Locate the cell with the specified text and output its (X, Y) center coordinate. 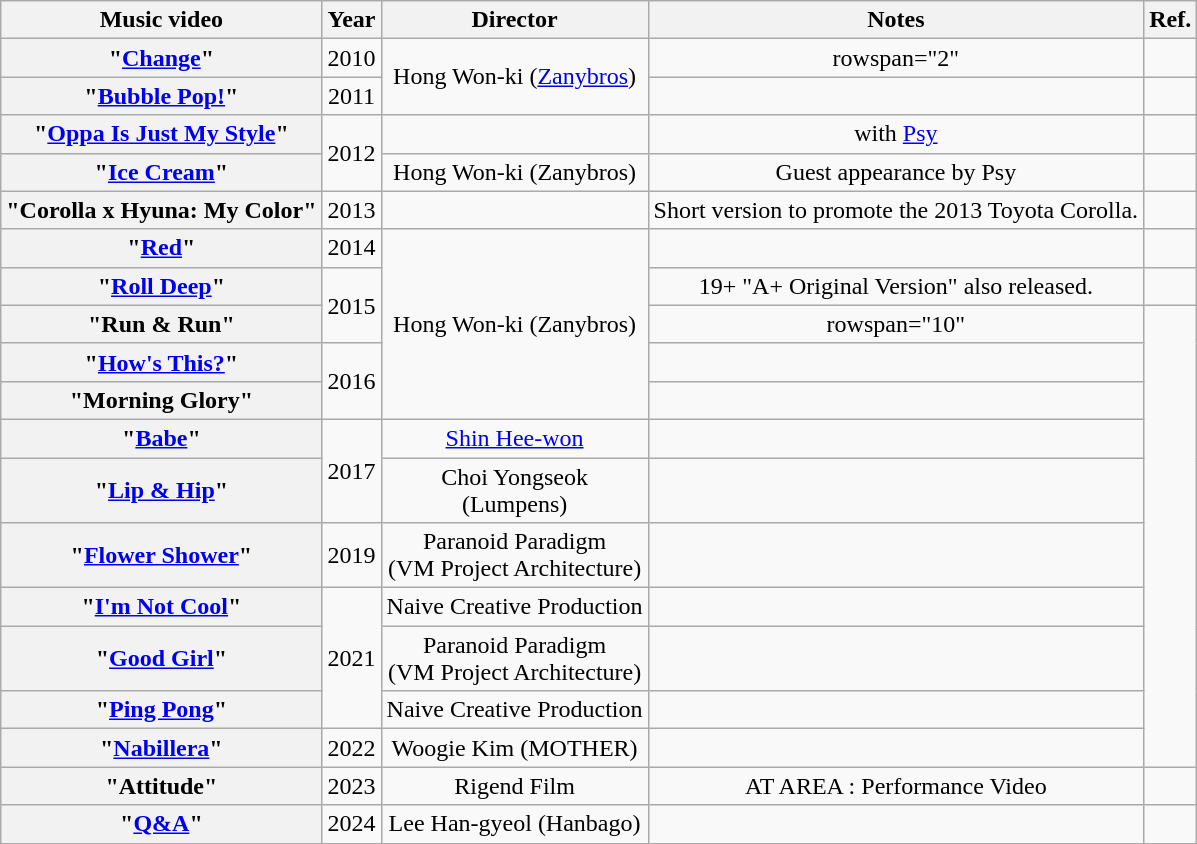
Music video (162, 20)
"Bubble Pop!" (162, 96)
Woogie Kim (MOTHER) (514, 748)
Short version to promote the 2013 Toyota Corolla. (896, 210)
"Lip & Hip" (162, 490)
Lee Han-gyeol (Hanbago) (514, 824)
Notes (896, 20)
2012 (352, 153)
"Corolla x Hyuna: My Color" (162, 210)
"I'm Not Cool" (162, 607)
2013 (352, 210)
Guest appearance by Psy (896, 172)
"Roll Deep" (162, 286)
2016 (352, 381)
Shin Hee-won (514, 438)
2019 (352, 556)
Choi Yongseok(Lumpens) (514, 490)
2011 (352, 96)
19+ "A+ Original Version" also released. (896, 286)
rowspan="2" (896, 58)
Director (514, 20)
"Change" (162, 58)
2022 (352, 748)
"Ice Cream" (162, 172)
"Q&A" (162, 824)
"How's This?" (162, 362)
Ref. (1170, 20)
"Run & Run" (162, 324)
"Oppa Is Just My Style" (162, 134)
2014 (352, 248)
2010 (352, 58)
2021 (352, 658)
"Ping Pong" (162, 710)
AT AREA : Performance Video (896, 786)
"Babe" (162, 438)
"Attitude" (162, 786)
with Psy (896, 134)
rowspan="10" (896, 324)
2017 (352, 470)
2024 (352, 824)
"Good Girl" (162, 658)
"Flower Shower" (162, 556)
Rigend Film (514, 786)
2023 (352, 786)
"Red" (162, 248)
Year (352, 20)
2015 (352, 305)
"Nabillera" (162, 748)
"Morning Glory" (162, 400)
